Return (X, Y) of the center of cell containing provided text 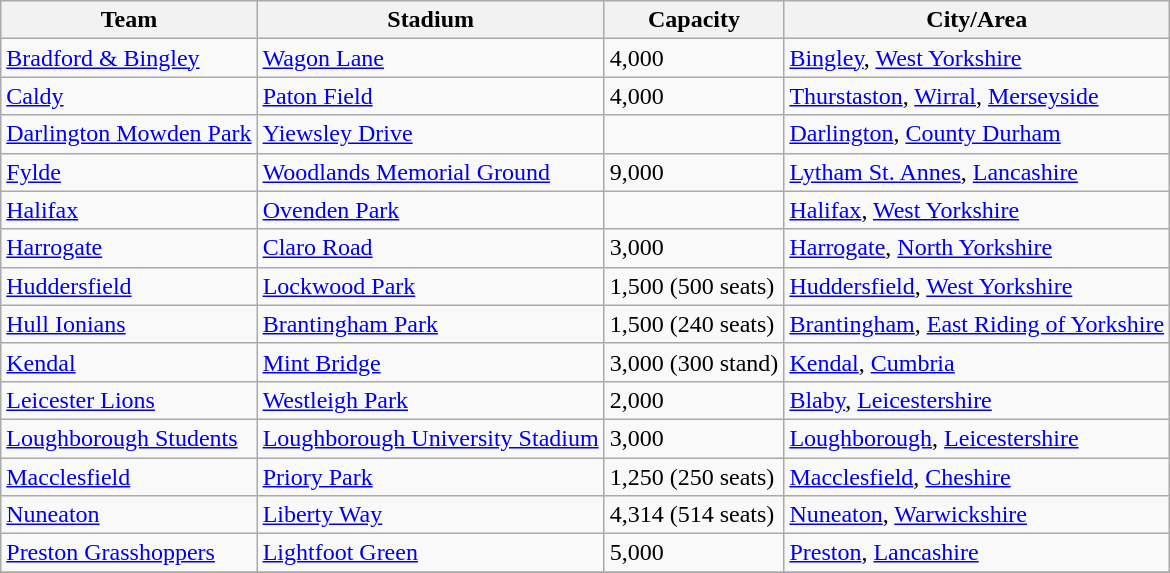
Leicester Lions (129, 400)
Liberty Way (430, 515)
Brantingham, East Riding of Yorkshire (977, 324)
Halifax (129, 210)
5,000 (694, 553)
Team (129, 20)
Stadium (430, 20)
Darlington Mowden Park (129, 134)
Woodlands Memorial Ground (430, 172)
Loughborough, Leicestershire (977, 438)
1,500 (500 seats) (694, 286)
Hull Ionians (129, 324)
Darlington, County Durham (977, 134)
Bradford & Bingley (129, 58)
Macclesfield, Cheshire (977, 477)
Bingley, West Yorkshire (977, 58)
Caldy (129, 96)
Brantingham Park (430, 324)
Loughborough Students (129, 438)
Claro Road (430, 248)
Paton Field (430, 96)
2,000 (694, 400)
Kendal, Cumbria (977, 362)
Wagon Lane (430, 58)
Thurstaston, Wirral, Merseyside (977, 96)
9,000 (694, 172)
Lightfoot Green (430, 553)
City/Area (977, 20)
Kendal (129, 362)
Macclesfield (129, 477)
Preston Grasshoppers (129, 553)
Yiewsley Drive (430, 134)
Loughborough University Stadium (430, 438)
Nuneaton, Warwickshire (977, 515)
Mint Bridge (430, 362)
Capacity (694, 20)
Lockwood Park (430, 286)
Priory Park (430, 477)
Westleigh Park (430, 400)
Ovenden Park (430, 210)
Harrogate (129, 248)
Halifax, West Yorkshire (977, 210)
1,250 (250 seats) (694, 477)
Huddersfield (129, 286)
1,500 (240 seats) (694, 324)
3,000 (300 stand) (694, 362)
Huddersfield, West Yorkshire (977, 286)
Nuneaton (129, 515)
Blaby, Leicestershire (977, 400)
Harrogate, North Yorkshire (977, 248)
4,314 (514 seats) (694, 515)
Fylde (129, 172)
Preston, Lancashire (977, 553)
Lytham St. Annes, Lancashire (977, 172)
